Output the (x, y) coordinate of the center of the cell containing the given text.  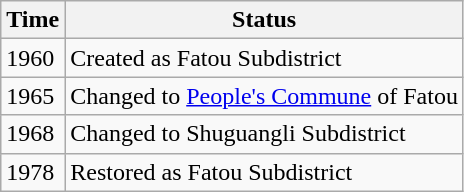
1968 (33, 134)
1978 (33, 172)
1965 (33, 96)
Created as Fatou Subdistrict (264, 58)
1960 (33, 58)
Status (264, 20)
Time (33, 20)
Restored as Fatou Subdistrict (264, 172)
Changed to Shuguangli Subdistrict (264, 134)
Changed to People's Commune of Fatou (264, 96)
